Search for the cell housing the specified text and yield its [x, y] center coordinate. 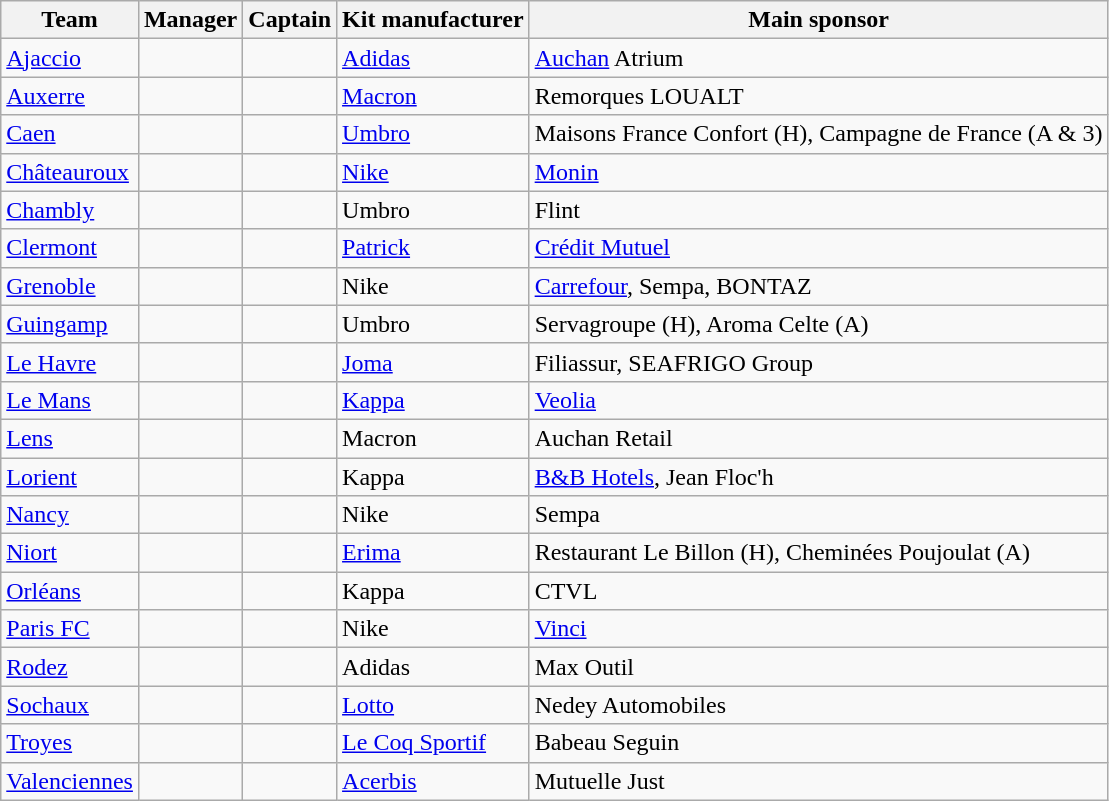
Sempa [818, 515]
Ajaccio [70, 58]
Grenoble [70, 286]
Clermont [70, 248]
Carrefour, Sempa, BONTAZ [818, 286]
Veolia [818, 400]
Kit manufacturer [434, 20]
Lotto [434, 705]
Rodez [70, 667]
Lens [70, 438]
Le Coq Sportif [434, 743]
Lorient [70, 477]
Orléans [70, 591]
CTVL [818, 591]
Captain [290, 20]
Max Outil [818, 667]
Mutuelle Just [818, 781]
Monin [818, 172]
Auchan Retail [818, 438]
Valenciennes [70, 781]
Maisons France Confort (H), Campagne de France (A & 3) [818, 134]
Restaurant Le Billon (H), Cheminées Poujoulat (A) [818, 553]
Niort [70, 553]
Patrick [434, 248]
B&B Hotels, Jean Floc'h [818, 477]
Le Havre [70, 362]
Châteauroux [70, 172]
Caen [70, 134]
Paris FC [70, 629]
Nedey Automobiles [818, 705]
Filiassur, SEAFRIGO Group [818, 362]
Joma [434, 362]
Vinci [818, 629]
Crédit Mutuel [818, 248]
Erima [434, 553]
Flint [818, 210]
Auchan Atrium [818, 58]
Chambly [70, 210]
Team [70, 20]
Troyes [70, 743]
Manager [190, 20]
Sochaux [70, 705]
Guingamp [70, 324]
Servagroupe (H), Aroma Celte (A) [818, 324]
Babeau Seguin [818, 743]
Le Mans [70, 400]
Remorques LOUALT [818, 96]
Auxerre [70, 96]
Acerbis [434, 781]
Nancy [70, 515]
Main sponsor [818, 20]
